Output the (x, y) coordinate of the center of the cell containing the given text.  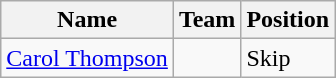
Skip (288, 58)
Name (88, 20)
Position (288, 20)
Carol Thompson (88, 58)
Team (207, 20)
